Pinpoint the cell where the given text exists, returning its [x, y] midpoint coordinate. 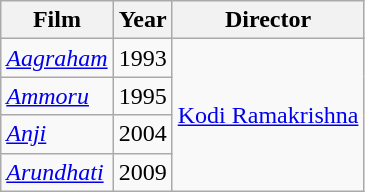
Ammoru [57, 96]
Film [57, 20]
2004 [142, 134]
Year [142, 20]
Aagraham [57, 58]
2009 [142, 172]
1993 [142, 58]
Anji [57, 134]
1995 [142, 96]
Director [268, 20]
Arundhati [57, 172]
Kodi Ramakrishna [268, 115]
